Extract the [x, y] coordinate from the center of the cell holding the provided text.  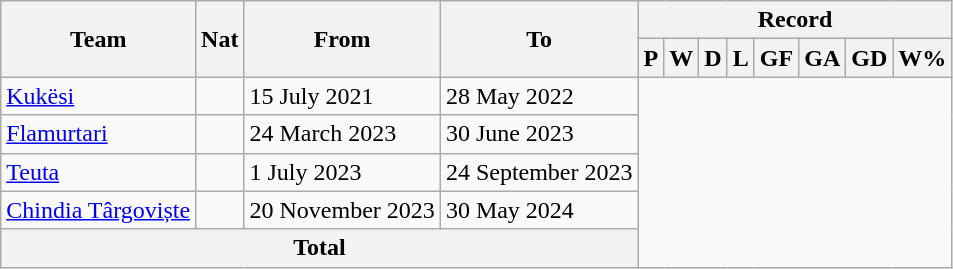
1 July 2023 [342, 172]
GA [822, 58]
From [342, 39]
15 July 2021 [342, 96]
GD [870, 58]
28 May 2022 [539, 96]
24 March 2023 [342, 134]
Teuta [98, 172]
To [539, 39]
W [682, 58]
D [713, 58]
20 November 2023 [342, 210]
Nat [220, 39]
GF [776, 58]
24 September 2023 [539, 172]
30 May 2024 [539, 210]
Team [98, 39]
P [651, 58]
Record [795, 20]
30 June 2023 [539, 134]
Flamurtari [98, 134]
Total [320, 248]
Chindia Târgoviște [98, 210]
L [740, 58]
Kukësi [98, 96]
W% [922, 58]
